Locate the cell with the specified text and output its [x, y] center coordinate. 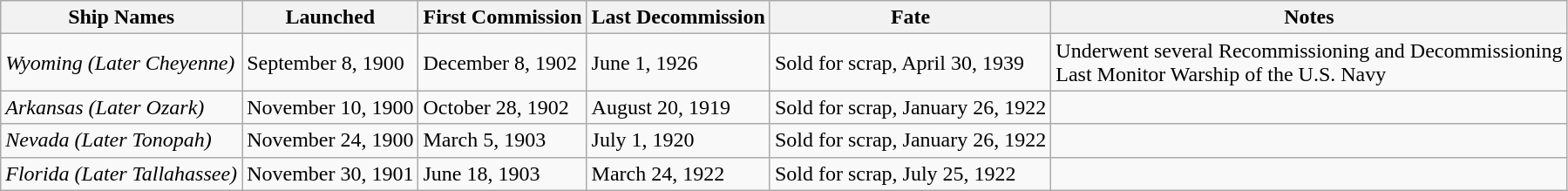
June 1, 1926 [678, 63]
Sold for scrap, July 25, 1922 [910, 174]
September 8, 1900 [330, 63]
August 20, 1919 [678, 107]
October 28, 1902 [502, 107]
Launched [330, 17]
Nevada (Later Tonopah) [122, 140]
March 5, 1903 [502, 140]
November 24, 1900 [330, 140]
Florida (Later Tallahassee) [122, 174]
Fate [910, 17]
December 8, 1902 [502, 63]
Ship Names [122, 17]
November 30, 1901 [330, 174]
Sold for scrap, April 30, 1939 [910, 63]
Wyoming (Later Cheyenne) [122, 63]
Arkansas (Later Ozark) [122, 107]
Notes [1309, 17]
November 10, 1900 [330, 107]
July 1, 1920 [678, 140]
March 24, 1922 [678, 174]
June 18, 1903 [502, 174]
First Commission [502, 17]
Underwent several Recommissioning and DecommissioningLast Monitor Warship of the U.S. Navy [1309, 63]
Last Decommission [678, 17]
